Detect which cell encompasses the target text, then output its (X, Y) center coordinate. 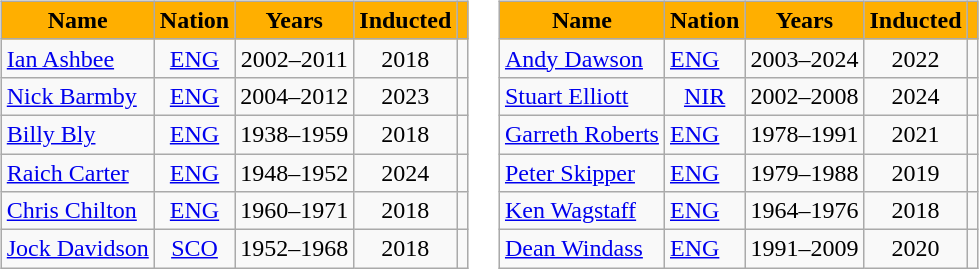
Garreth Roberts (582, 134)
2020 (916, 249)
Peter Skipper (582, 173)
1938–1959 (294, 134)
2003–2024 (804, 58)
1978–1991 (804, 134)
1948–1952 (294, 173)
1952–1968 (294, 249)
2022 (916, 58)
NIR (704, 96)
Raich Carter (78, 173)
Nick Barmby (78, 96)
2004–2012 (294, 96)
1991–2009 (804, 249)
1964–1976 (804, 211)
Dean Windass (582, 249)
Ken Wagstaff (582, 211)
2002–2011 (294, 58)
1960–1971 (294, 211)
SCO (194, 249)
Chris Chilton (78, 211)
Jock Davidson (78, 249)
Billy Bly (78, 134)
Ian Ashbee (78, 58)
2002–2008 (804, 96)
Andy Dawson (582, 58)
Stuart Elliott (582, 96)
2023 (406, 96)
2021 (916, 134)
1979–1988 (804, 173)
2019 (916, 173)
